Scan for the cell matching the given text and deliver its [x, y] coordinate at center. 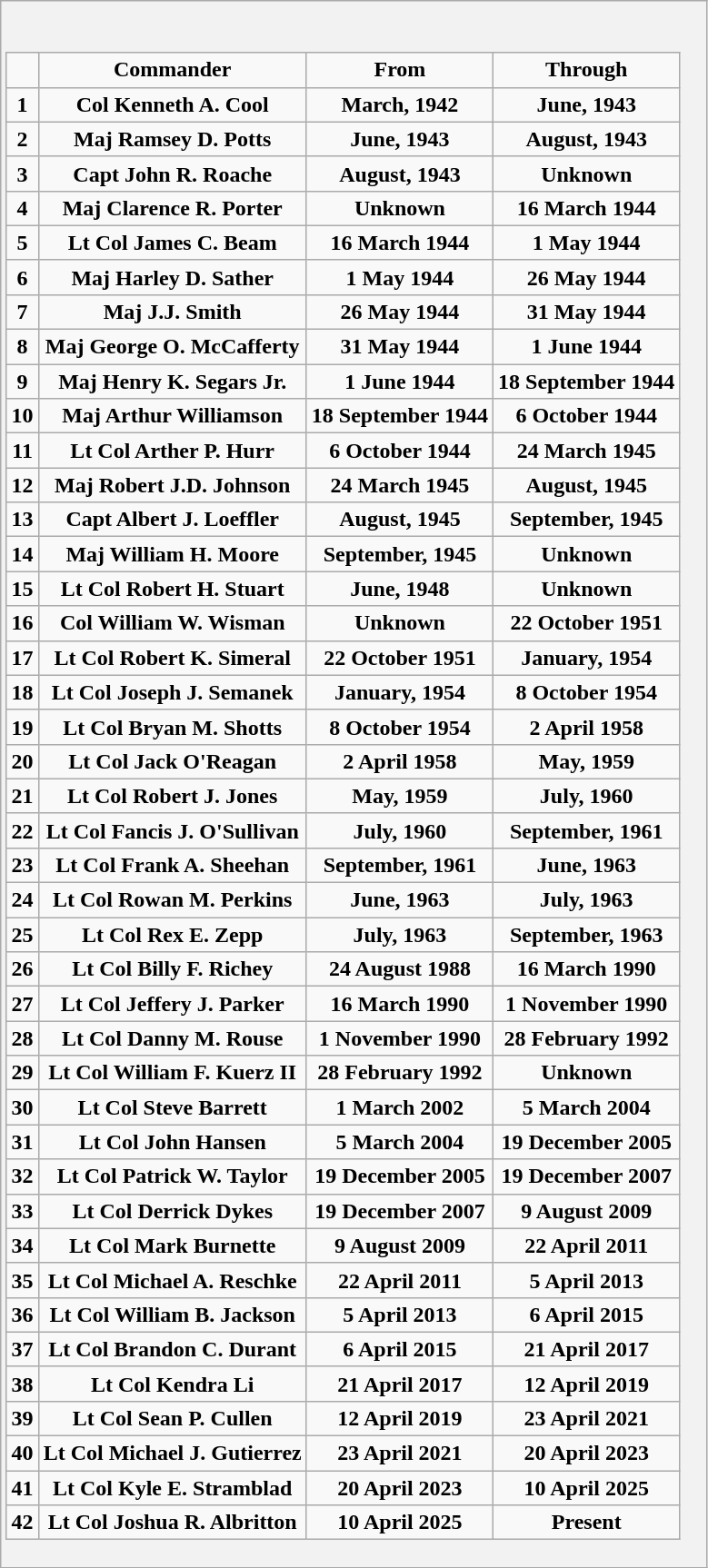
March, 1942 [400, 104]
10 [22, 416]
Lt Col Kendra Li [173, 1384]
18 [22, 692]
Lt Col Rex E. Zepp [173, 935]
Maj Arthur Williamson [173, 416]
24 August 1988 [400, 969]
Lt Col Kyle E. Stramblad [173, 1488]
16 [22, 623]
28 [22, 1038]
Capt John R. Roache [173, 174]
5 [22, 243]
Lt Col William F. Kuerz II [173, 1073]
42 [22, 1523]
20 [22, 761]
15 [22, 589]
Maj William H. Moore [173, 554]
Lt Col John Hansen [173, 1142]
Lt Col Rowan M. Perkins [173, 900]
39 [22, 1418]
Maj Henry K. Segars Jr. [173, 382]
8 [22, 347]
Maj Harley D. Sather [173, 277]
11 [22, 451]
23 [22, 865]
27 [22, 1004]
19 [22, 727]
12 [22, 485]
Lt Col Derrick Dykes [173, 1211]
26 [22, 969]
Lt Col Joshua R. Albritton [173, 1523]
31 [22, 1142]
Maj Clarence R. Porter [173, 208]
Lt Col Patrick W. Taylor [173, 1176]
40 [22, 1454]
35 [22, 1280]
41 [22, 1488]
Lt Col William B. Jackson [173, 1315]
Col William W. Wisman [173, 623]
Maj Ramsey D. Potts [173, 139]
Lt Col Jack O'Reagan [173, 761]
Present [587, 1523]
Lt Col Robert H. Stuart [173, 589]
Col Kenneth A. Cool [173, 104]
25 [22, 935]
36 [22, 1315]
Through [587, 70]
3 [22, 174]
Lt Col Arther P. Hurr [173, 451]
24 [22, 900]
37 [22, 1349]
Lt Col Michael J. Gutierrez [173, 1454]
Maj J.J. Smith [173, 312]
June, 1948 [400, 589]
Lt Col Bryan M. Shotts [173, 727]
34 [22, 1245]
Lt Col Mark Burnette [173, 1245]
1 March 2002 [400, 1107]
Lt Col Robert K. Simeral [173, 658]
38 [22, 1384]
22 [22, 830]
Lt Col Jeffery J. Parker [173, 1004]
Maj George O. McCafferty [173, 347]
Maj Robert J.D. Johnson [173, 485]
Lt Col Robert J. Jones [173, 796]
13 [22, 520]
32 [22, 1176]
6 [22, 277]
4 [22, 208]
September, 1963 [587, 935]
Lt Col Sean P. Cullen [173, 1418]
9 [22, 382]
Lt Col Billy F. Richey [173, 969]
21 [22, 796]
29 [22, 1073]
Lt Col Frank A. Sheehan [173, 865]
Lt Col Joseph J. Semanek [173, 692]
7 [22, 312]
2 [22, 139]
From [400, 70]
Lt Col James C. Beam [173, 243]
Commander [173, 70]
Capt Albert J. Loeffler [173, 520]
33 [22, 1211]
14 [22, 554]
1 [22, 104]
30 [22, 1107]
17 [22, 658]
Lt Col Steve Barrett [173, 1107]
Lt Col Fancis J. O'Sullivan [173, 830]
Lt Col Michael A. Reschke [173, 1280]
Lt Col Danny M. Rouse [173, 1038]
Lt Col Brandon C. Durant [173, 1349]
